Determine the (x, y) coordinate at the center of the cell enclosing the given text.  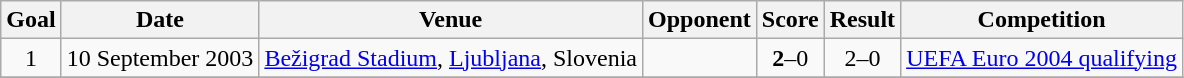
10 September 2003 (160, 58)
Opponent (700, 20)
Competition (1042, 20)
Goal (31, 20)
Date (160, 20)
Score (790, 20)
UEFA Euro 2004 qualifying (1042, 58)
1 (31, 58)
Venue (451, 20)
Bežigrad Stadium, Ljubljana, Slovenia (451, 58)
Result (862, 20)
